Return the [x, y] coordinate for the center point of the cell that contains the specified text.  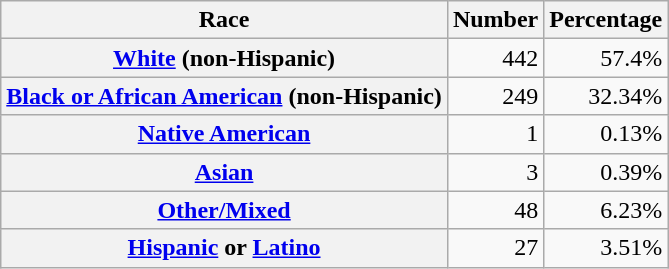
White (non-Hispanic) [224, 58]
6.23% [606, 210]
0.39% [606, 172]
48 [495, 210]
27 [495, 248]
Asian [224, 172]
0.13% [606, 134]
Race [224, 20]
Black or African American (non-Hispanic) [224, 96]
442 [495, 58]
249 [495, 96]
Number [495, 20]
32.34% [606, 96]
Other/Mixed [224, 210]
Percentage [606, 20]
Hispanic or Latino [224, 248]
3 [495, 172]
57.4% [606, 58]
Native American [224, 134]
3.51% [606, 248]
1 [495, 134]
